Scan for the cell matching the given text and deliver its (x, y) coordinate at center. 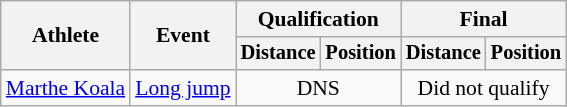
Qualification (318, 19)
DNS (318, 88)
Event (182, 36)
Final (484, 19)
Long jump (182, 88)
Marthe Koala (66, 88)
Did not qualify (484, 88)
Athlete (66, 36)
